From the cell containing the given text, extract its center point as [X, Y] coordinate. 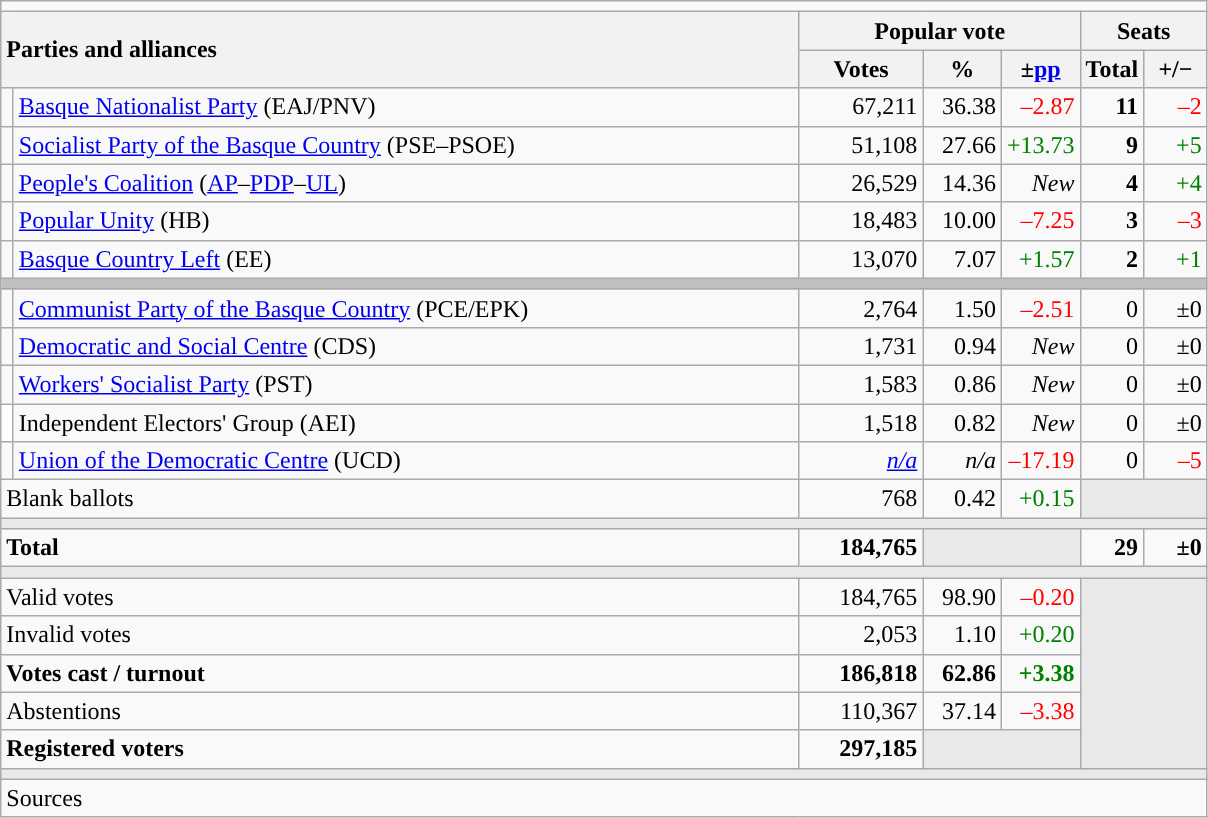
14.36 [962, 183]
±pp [1040, 69]
Popular Unity (HB) [406, 221]
67,211 [861, 107]
Basque Country Left (EE) [406, 259]
+1.57 [1040, 259]
Seats [1144, 31]
Abstentions [400, 711]
297,185 [861, 749]
Votes cast / turnout [400, 673]
62.86 [962, 673]
11 [1112, 107]
7.07 [962, 259]
0.94 [962, 346]
0.86 [962, 384]
–17.19 [1040, 461]
4 [1112, 183]
Basque Nationalist Party (EAJ/PNV) [406, 107]
36.38 [962, 107]
110,367 [861, 711]
Sources [604, 798]
+1 [1176, 259]
–7.25 [1040, 221]
Union of the Democratic Centre (UCD) [406, 461]
1,731 [861, 346]
1.50 [962, 308]
Popular vote [940, 31]
26,529 [861, 183]
+4 [1176, 183]
People's Coalition (AP–PDP–UL) [406, 183]
37.14 [962, 711]
27.66 [962, 145]
3 [1112, 221]
–5 [1176, 461]
Parties and alliances [400, 50]
+5 [1176, 145]
+/− [1176, 69]
+13.73 [1040, 145]
–3.38 [1040, 711]
Workers' Socialist Party (PST) [406, 384]
1,583 [861, 384]
1,518 [861, 423]
–0.20 [1040, 597]
Invalid votes [400, 635]
+3.38 [1040, 673]
0.42 [962, 499]
2,053 [861, 635]
% [962, 69]
Independent Electors' Group (AEI) [406, 423]
Blank ballots [400, 499]
–3 [1176, 221]
98.90 [962, 597]
10.00 [962, 221]
186,818 [861, 673]
29 [1112, 548]
2 [1112, 259]
Communist Party of the Basque Country (PCE/EPK) [406, 308]
18,483 [861, 221]
Valid votes [400, 597]
9 [1112, 145]
–2.51 [1040, 308]
0.82 [962, 423]
Socialist Party of the Basque Country (PSE–PSOE) [406, 145]
Democratic and Social Centre (CDS) [406, 346]
Votes [861, 69]
+0.20 [1040, 635]
768 [861, 499]
51,108 [861, 145]
–2.87 [1040, 107]
Registered voters [400, 749]
+0.15 [1040, 499]
2,764 [861, 308]
1.10 [962, 635]
–2 [1176, 107]
13,070 [861, 259]
